Detect which cell encompasses the target text, then output its [x, y] center coordinate. 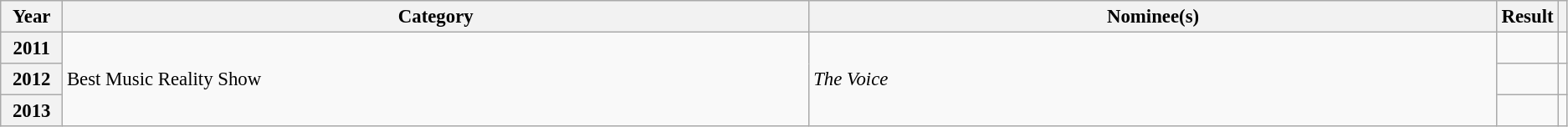
2011 [32, 48]
Category [436, 17]
The Voice [1153, 80]
Nominee(s) [1153, 17]
2013 [32, 111]
2012 [32, 79]
Best Music Reality Show [436, 80]
Result [1528, 17]
Year [32, 17]
